Capture the cell that displays the provided text and extract its (x, y) central coordinate. 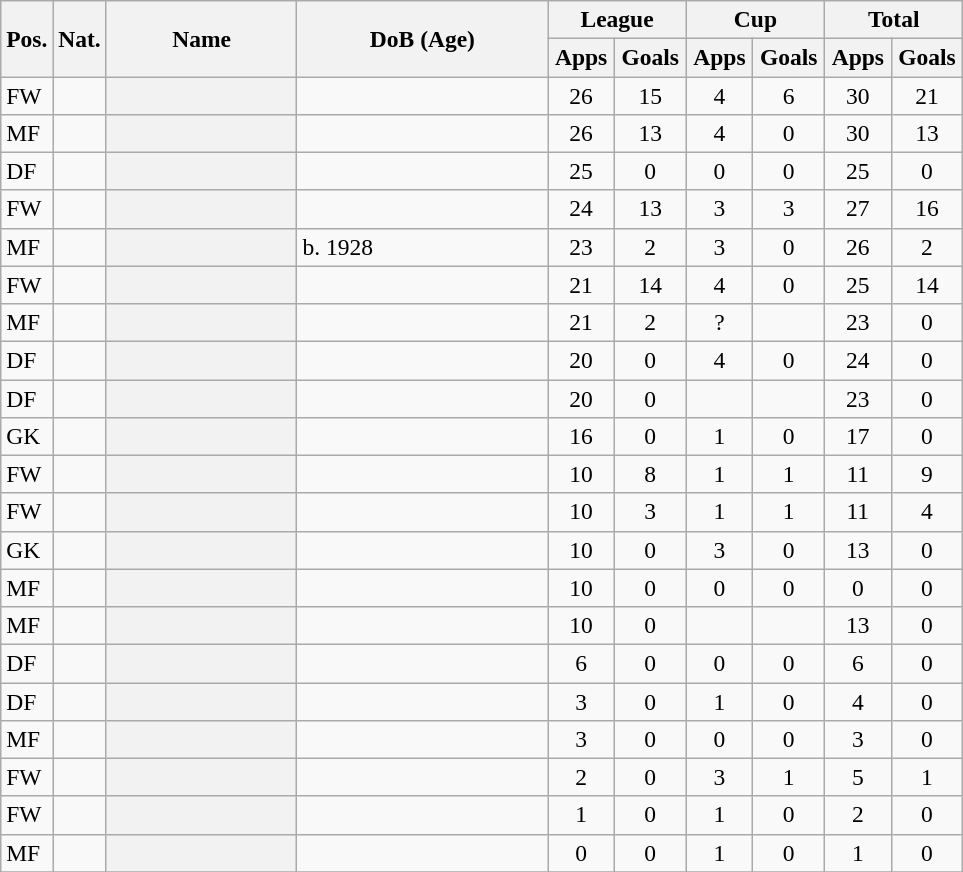
DoB (Age) (422, 38)
League (617, 19)
? (719, 322)
17 (858, 436)
Name (202, 38)
8 (650, 474)
27 (858, 209)
b. 1928 (422, 247)
9 (927, 474)
5 (858, 777)
15 (650, 95)
Cup (755, 19)
Pos. (27, 38)
Total (894, 19)
Nat. (80, 38)
